Determine the [X, Y] coordinate at the center of the cell enclosing the given text.  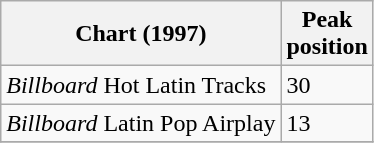
Billboard Latin Pop Airplay [141, 123]
30 [327, 85]
Peakposition [327, 34]
Billboard Hot Latin Tracks [141, 85]
13 [327, 123]
Chart (1997) [141, 34]
